From the cell containing the given text, extract its center point as [X, Y] coordinate. 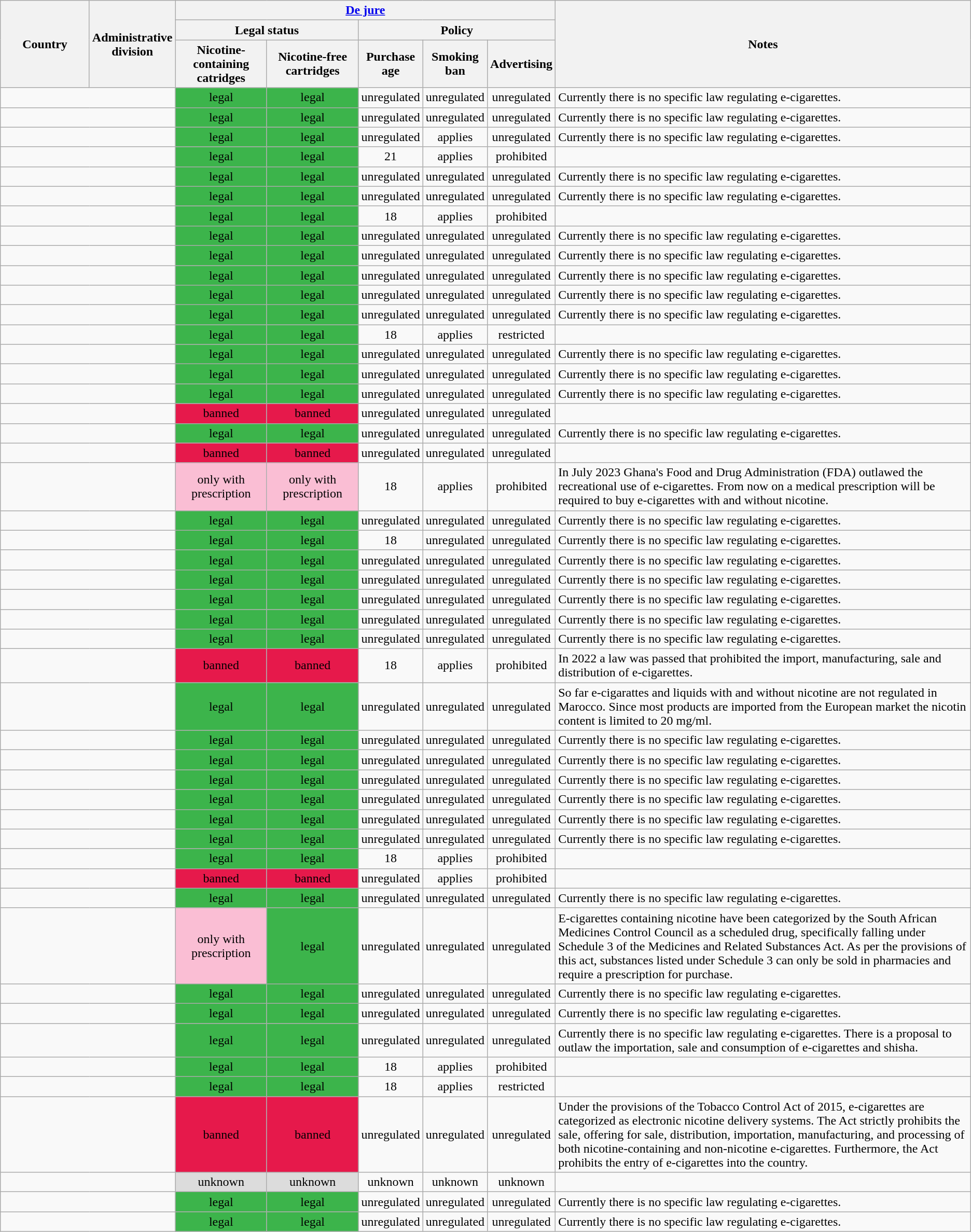
In 2022 a law was passed that prohibited the import, manufacturing, sale and distribution of e-cigarettes. [764, 666]
De jure [365, 10]
Policy [457, 30]
Legal status [267, 30]
Administrative division [132, 44]
Nicotine-free cartridges [312, 64]
Purchase age [391, 64]
Smoking ban [455, 64]
Nicotine-containing catridges [221, 64]
Notes [764, 44]
Country [45, 44]
Advertising [522, 64]
21 [391, 157]
